Provide the [X, Y] coordinate of the cell's center where the given text is located.  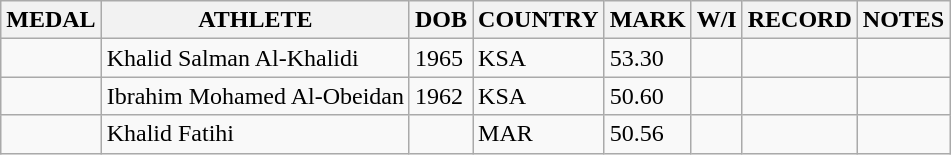
Khalid Fatihi [255, 134]
RECORD [800, 20]
NOTES [903, 20]
MARK [648, 20]
W/I [716, 20]
Khalid Salman Al-Khalidi [255, 58]
1965 [440, 58]
ATHLETE [255, 20]
MEDAL [51, 20]
Ibrahim Mohamed Al-Obeidan [255, 96]
MAR [539, 134]
50.60 [648, 96]
1962 [440, 96]
DOB [440, 20]
COUNTRY [539, 20]
53.30 [648, 58]
50.56 [648, 134]
